For the text-containing cell, return its midpoint in [X, Y] coordinate format. 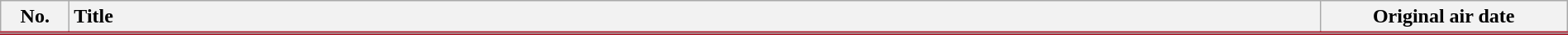
Original air date [1444, 17]
No. [35, 17]
Title [695, 17]
